Provide the [X, Y] coordinate of the cell's center where the given text is located.  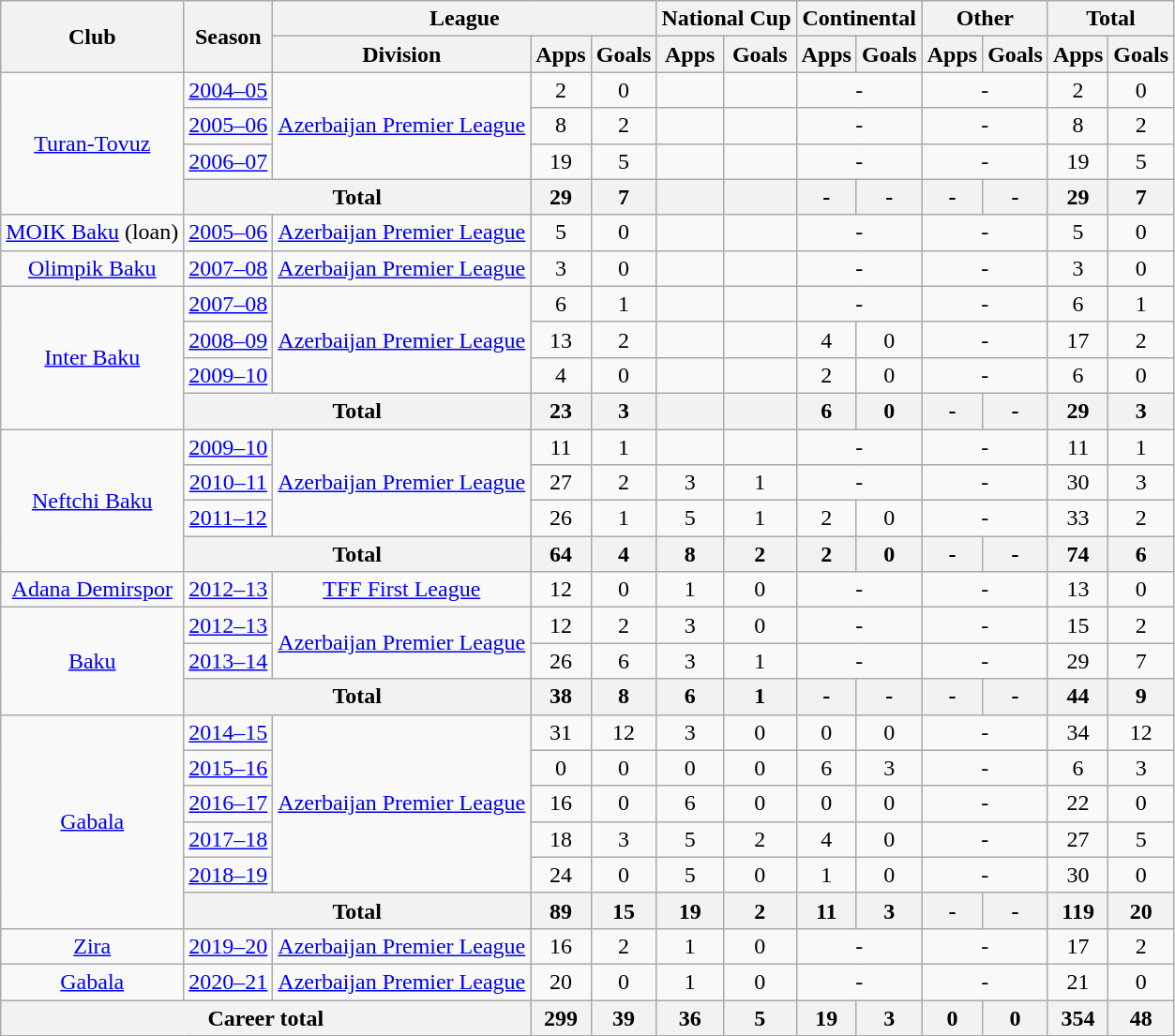
Club [92, 37]
18 [561, 839]
9 [1141, 697]
Baku [92, 661]
Continental [859, 19]
23 [561, 411]
48 [1141, 1017]
2020–21 [229, 982]
Career total [266, 1017]
National Cup [726, 19]
119 [1077, 910]
Adana Demirspor [92, 590]
36 [690, 1017]
Other [985, 19]
2013–14 [229, 661]
Neftchi Baku [92, 501]
31 [561, 732]
89 [561, 910]
Turan-Tovuz [92, 143]
Inter Baku [92, 357]
Season [229, 37]
38 [561, 697]
Division [401, 54]
2018–19 [229, 875]
39 [624, 1017]
2014–15 [229, 732]
64 [561, 554]
354 [1077, 1017]
Olimpik Baku [92, 268]
2008–09 [229, 339]
League [465, 19]
74 [1077, 554]
2010–11 [229, 483]
21 [1077, 982]
44 [1077, 697]
2015–16 [229, 768]
33 [1077, 518]
MOIK Baku (loan) [92, 233]
TFF First League [401, 590]
2011–12 [229, 518]
34 [1077, 732]
2017–18 [229, 839]
22 [1077, 803]
Zira [92, 946]
2019–20 [229, 946]
2006–07 [229, 161]
2004–05 [229, 90]
24 [561, 875]
2016–17 [229, 803]
299 [561, 1017]
